Scan for the cell matching the given text and deliver its [x, y] coordinate at center. 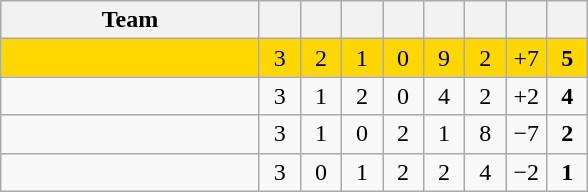
9 [444, 58]
Team [130, 20]
−7 [526, 134]
−2 [526, 172]
+2 [526, 96]
+7 [526, 58]
8 [486, 134]
5 [568, 58]
